Output the (X, Y) coordinate of the center of the cell containing the given text.  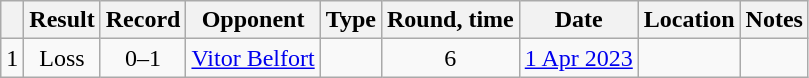
Notes (774, 20)
1 (12, 58)
0–1 (143, 58)
Vitor Belfort (253, 58)
Loss (62, 58)
Location (689, 20)
Record (143, 20)
6 (450, 58)
Round, time (450, 20)
1 Apr 2023 (578, 58)
Result (62, 20)
Type (350, 20)
Date (578, 20)
Opponent (253, 20)
